Provide the (x, y) coordinate of the cell's center where the given text is located.  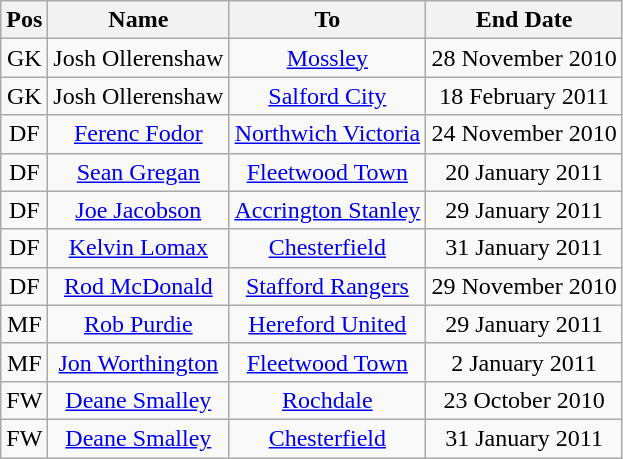
Accrington Stanley (328, 210)
Stafford Rangers (328, 286)
To (328, 20)
18 February 2011 (524, 96)
Pos (24, 20)
Northwich Victoria (328, 134)
Sean Gregan (138, 172)
28 November 2010 (524, 58)
29 November 2010 (524, 286)
End Date (524, 20)
20 January 2011 (524, 172)
Rob Purdie (138, 324)
24 November 2010 (524, 134)
Jon Worthington (138, 362)
Rochdale (328, 400)
Hereford United (328, 324)
Name (138, 20)
Kelvin Lomax (138, 248)
Rod McDonald (138, 286)
23 October 2010 (524, 400)
Mossley (328, 58)
Joe Jacobson (138, 210)
2 January 2011 (524, 362)
Salford City (328, 96)
Ferenc Fodor (138, 134)
